Pinpoint the cell where the given text exists, returning its (X, Y) midpoint coordinate. 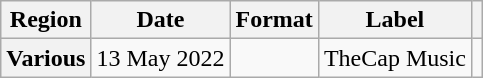
Various (46, 58)
Format (274, 20)
TheCap Music (394, 58)
Date (160, 20)
Label (394, 20)
13 May 2022 (160, 58)
Region (46, 20)
